Find where the given text appears and provide that cell's center as (X, Y) coordinate. 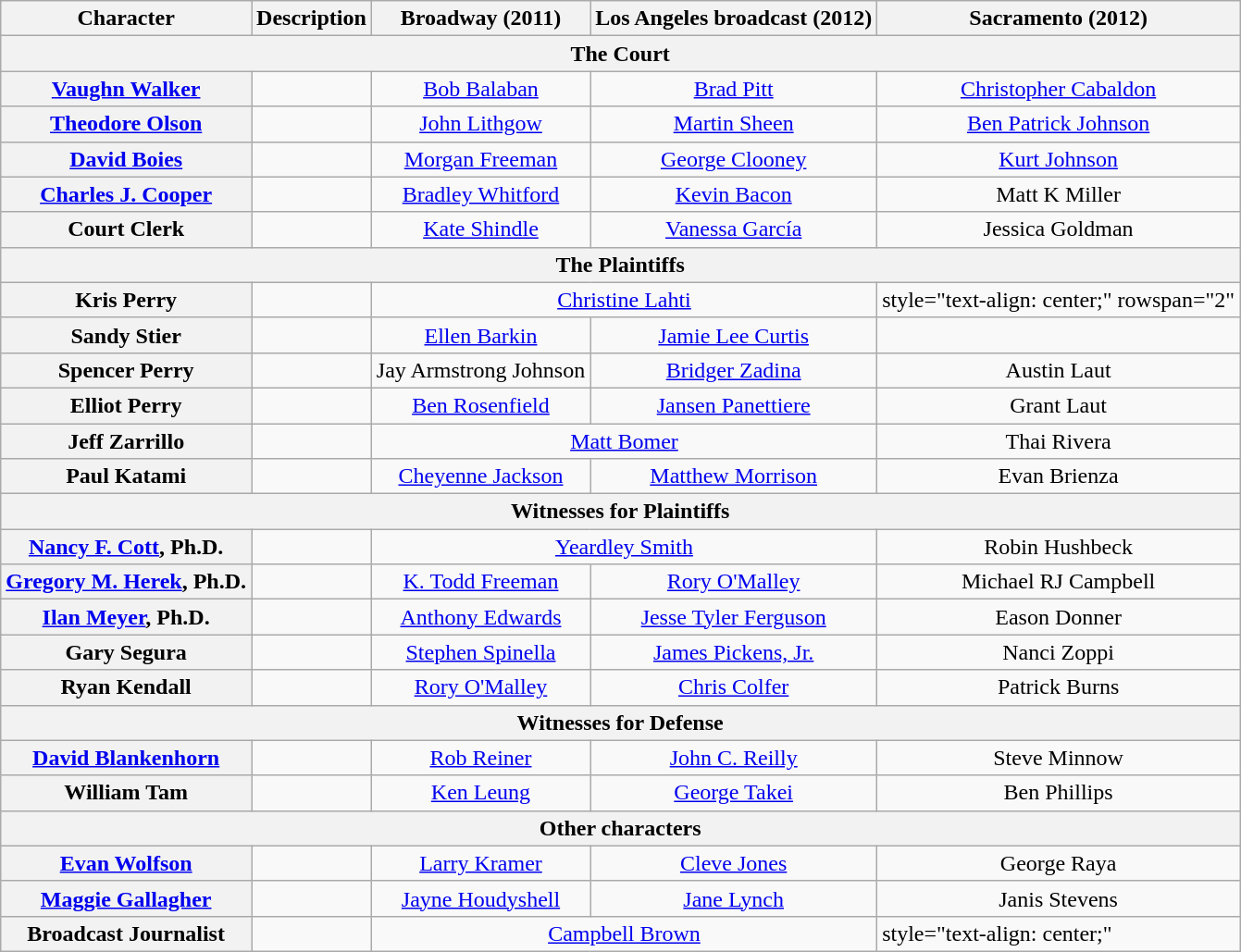
Campbell Brown (624, 933)
Sacramento (2012) (1059, 19)
George Raya (1059, 863)
Thai Rivera (1059, 441)
Jansen Panettiere (734, 405)
The Court (620, 54)
Kurt Johnson (1059, 159)
Chris Colfer (734, 687)
David Boies (126, 159)
Sandy Stier (126, 335)
Janis Stevens (1059, 898)
Nancy F. Cott, Ph.D. (126, 547)
David Blankenhorn (126, 758)
Austin Laut (1059, 370)
Michael RJ Campbell (1059, 582)
style="text-align: center;" rowspan="2" (1059, 300)
Broadcast Journalist (126, 933)
Eason Donner (1059, 617)
style="text-align: center;" (1059, 933)
Elliot Perry (126, 405)
Ben Phillips (1059, 793)
Matthew Morrison (734, 476)
George Takei (734, 793)
Matt K Miller (1059, 194)
Spencer Perry (126, 370)
Patrick Burns (1059, 687)
Bob Balaban (480, 89)
Jamie Lee Curtis (734, 335)
K. Todd Freeman (480, 582)
Bradley Whitford (480, 194)
Jessica Goldman (1059, 229)
Ben Patrick Johnson (1059, 124)
Court Clerk (126, 229)
Christopher Cabaldon (1059, 89)
John Lithgow (480, 124)
Nanci Zoppi (1059, 652)
Vaughn Walker (126, 89)
Ryan Kendall (126, 687)
William Tam (126, 793)
Martin Sheen (734, 124)
Grant Laut (1059, 405)
Gregory M. Herek, Ph.D. (126, 582)
Vanessa García (734, 229)
Broadway (2011) (480, 19)
Morgan Freeman (480, 159)
Other characters (620, 828)
George Clooney (734, 159)
Rob Reiner (480, 758)
Anthony Edwards (480, 617)
Stephen Spinella (480, 652)
Description (312, 19)
Cheyenne Jackson (480, 476)
John C. Reilly (734, 758)
Gary Segura (126, 652)
Kris Perry (126, 300)
Brad Pitt (734, 89)
Witnesses for Defense (620, 723)
Evan Brienza (1059, 476)
Ken Leung (480, 793)
The Plaintiffs (620, 265)
Cleve Jones (734, 863)
Jay Armstrong Johnson (480, 370)
Kevin Bacon (734, 194)
Witnesses for Plaintiffs (620, 512)
Bridger Zadina (734, 370)
Robin Hushbeck (1059, 547)
Evan Wolfson (126, 863)
Larry Kramer (480, 863)
Matt Bomer (624, 441)
Steve Minnow (1059, 758)
Jane Lynch (734, 898)
James Pickens, Jr. (734, 652)
Christine Lahti (624, 300)
Jeff Zarrillo (126, 441)
Jayne Houdyshell (480, 898)
Character (126, 19)
Ellen Barkin (480, 335)
Yeardley Smith (624, 547)
Paul Katami (126, 476)
Kate Shindle (480, 229)
Jesse Tyler Ferguson (734, 617)
Maggie Gallagher (126, 898)
Ilan Meyer, Ph.D. (126, 617)
Ben Rosenfield (480, 405)
Los Angeles broadcast (2012) (734, 19)
Theodore Olson (126, 124)
Charles J. Cooper (126, 194)
